Return [X, Y] of the center of cell containing provided text 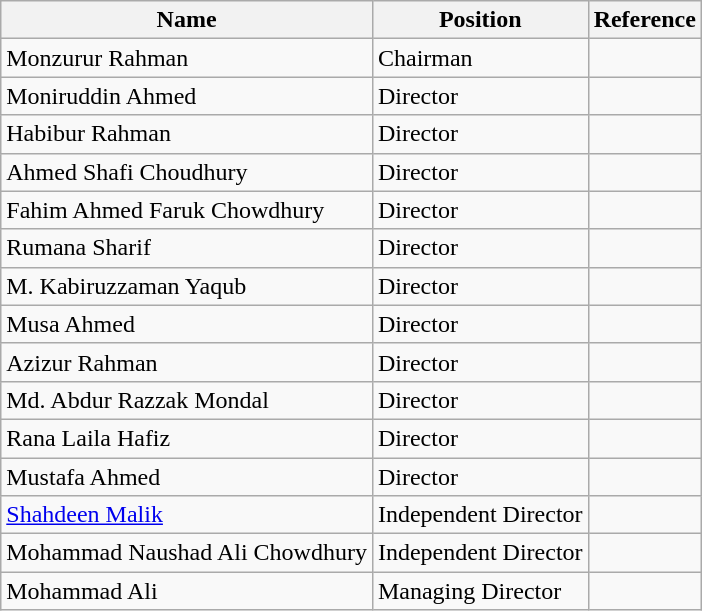
Moniruddin Ahmed [187, 96]
Chairman [480, 58]
Musa Ahmed [187, 324]
Name [187, 20]
Md. Abdur Razzak Mondal [187, 400]
M. Kabiruzzaman Yaqub [187, 286]
Mustafa Ahmed [187, 477]
Monzurur Rahman [187, 58]
Ahmed Shafi Choudhury [187, 172]
Managing Director [480, 591]
Mohammad Ali [187, 591]
Reference [644, 20]
Mohammad Naushad Ali Chowdhury [187, 553]
Azizur Rahman [187, 362]
Rana Laila Hafiz [187, 438]
Habibur Rahman [187, 134]
Position [480, 20]
Fahim Ahmed Faruk Chowdhury [187, 210]
Rumana Sharif [187, 248]
Shahdeen Malik [187, 515]
